For the text-containing cell, return its midpoint in [X, Y] coordinate format. 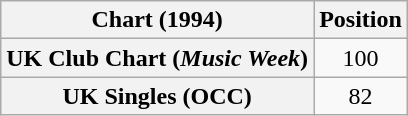
UK Club Chart (Music Week) [158, 58]
Position [361, 20]
UK Singles (OCC) [158, 96]
Chart (1994) [158, 20]
100 [361, 58]
82 [361, 96]
